Provide the (X, Y) coordinate of the cell's center where the given text is located.  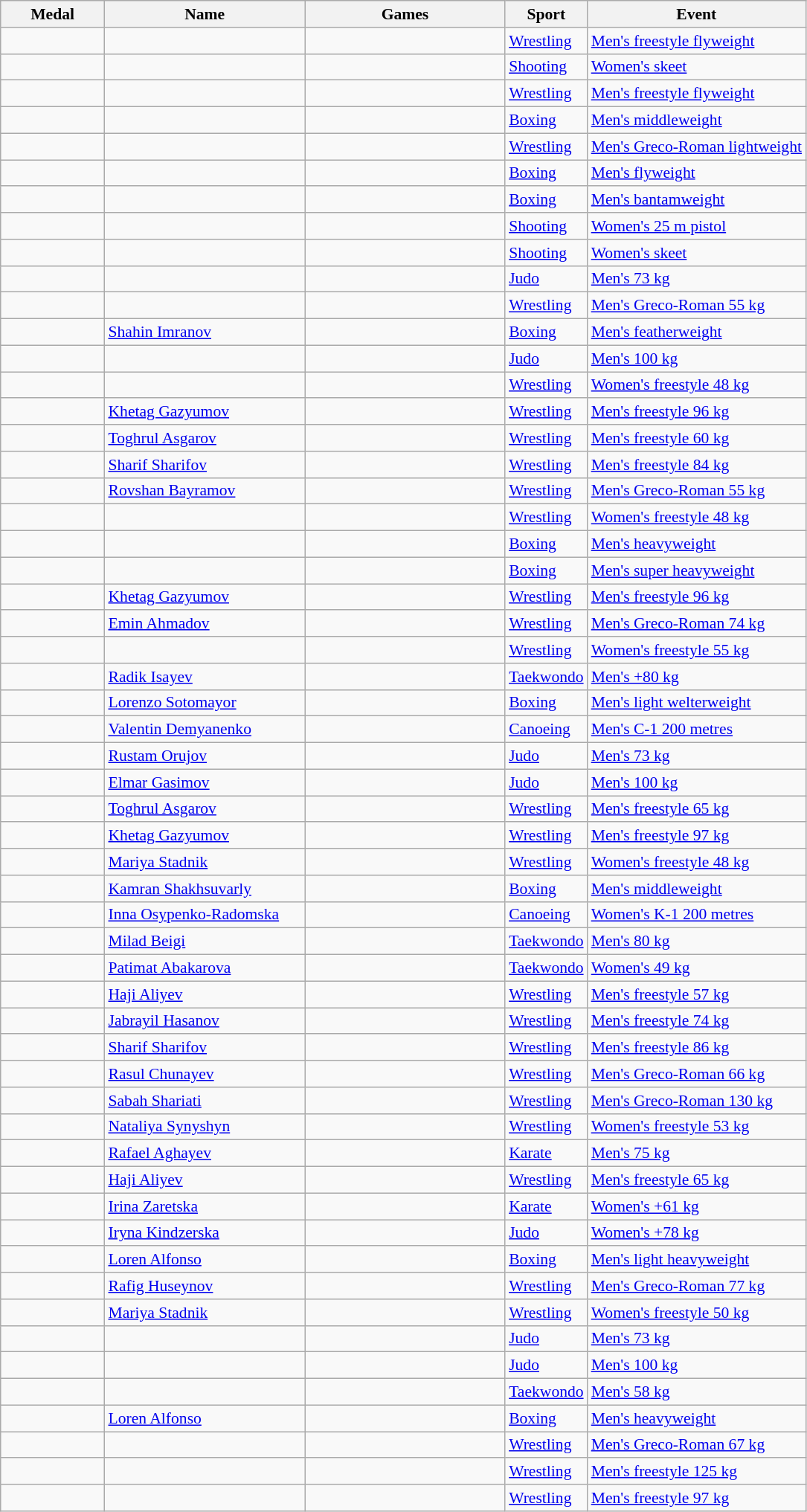
Men's Greco-Roman lightweight (696, 147)
Men's Greco-Roman 67 kg (696, 1445)
Games (405, 14)
Radik Isayev (204, 677)
Men's Greco-Roman 77 kg (696, 1286)
Men's Greco-Roman 66 kg (696, 1074)
Sabah Shariati (204, 1101)
Men's freestyle 74 kg (696, 1021)
Men's freestyle 125 kg (696, 1472)
Elmar Gasimov (204, 782)
Name (204, 14)
Women's freestyle 53 kg (696, 1127)
Men's Greco-Roman 74 kg (696, 624)
Iryna Kindzerska (204, 1233)
Rafig Huseynov (204, 1286)
Men's freestyle 86 kg (696, 1048)
Men's light welterweight (696, 703)
Men's freestyle 57 kg (696, 994)
Men's freestyle 84 kg (696, 465)
Women's K-1 200 metres (696, 915)
Women's 49 kg (696, 968)
Medal (53, 14)
Men's freestyle 60 kg (696, 438)
Milad Beigi (204, 942)
Men's 75 kg (696, 1154)
Patimat Abakarova (204, 968)
Rafael Aghayev (204, 1154)
Men's C-1 200 metres (696, 730)
Men's featherweight (696, 332)
Men's light heavyweight (696, 1260)
Nataliya Synyshyn (204, 1127)
Rustam Orujov (204, 756)
Kamran Shakhsuvarly (204, 889)
Lorenzo Sotomayor (204, 703)
Sport (546, 14)
Women's freestyle 50 kg (696, 1313)
Men's flyweight (696, 173)
Event (696, 14)
Jabrayil Hasanov (204, 1021)
Rovshan Bayramov (204, 491)
Men's bantamweight (696, 200)
Men's 58 kg (696, 1392)
Women's +61 kg (696, 1206)
Inna Osypenko-Radomska (204, 915)
Valentin Demyanenko (204, 730)
Emin Ahmadov (204, 624)
Rasul Chunayev (204, 1074)
Men's super heavyweight (696, 570)
Shahin Imranov (204, 332)
Women's 25 m pistol (696, 226)
Women's freestyle 55 kg (696, 650)
Men's Greco-Roman 130 kg (696, 1101)
Women's +78 kg (696, 1233)
Men's +80 kg (696, 677)
Irina Zaretska (204, 1206)
Men's 80 kg (696, 942)
